Return the (x, y) coordinate for the center point of the cell that contains the specified text.  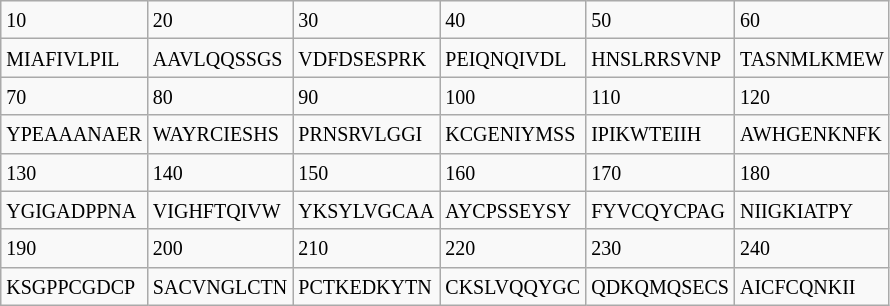
40 (513, 20)
160 (513, 172)
210 (366, 248)
30 (366, 20)
CKSLVQQYGC (513, 286)
YGIGADPPNA (74, 210)
60 (812, 20)
SACVNGLCTN (220, 286)
AWHGENKNFK (812, 134)
WAYRCIESHS (220, 134)
150 (366, 172)
KCGENIYMSS (513, 134)
50 (660, 20)
20 (220, 20)
KSGPPCGDCP (74, 286)
HNSLRRSVNP (660, 58)
VIGHFTQIVW (220, 210)
230 (660, 248)
140 (220, 172)
FYVCQYCPAG (660, 210)
90 (366, 96)
IPIKWTEIIH (660, 134)
200 (220, 248)
AICFCQNKII (812, 286)
PRNSRVLGGI (366, 134)
190 (74, 248)
180 (812, 172)
80 (220, 96)
110 (660, 96)
YKSYLVGCAA (366, 210)
70 (74, 96)
QDKQMQSECS (660, 286)
VDFDSESPRK (366, 58)
170 (660, 172)
130 (74, 172)
TASNMLKMEW (812, 58)
120 (812, 96)
AAVLQQSSGS (220, 58)
YPEAAANAER (74, 134)
220 (513, 248)
10 (74, 20)
PEIQNQIVDL (513, 58)
NIIGKIATPY (812, 210)
AYCPSSEYSY (513, 210)
240 (812, 248)
100 (513, 96)
MIAFIVLPIL (74, 58)
PCTKEDKYTN (366, 286)
